Extract the [X, Y] coordinate from the center of the cell holding the provided text.  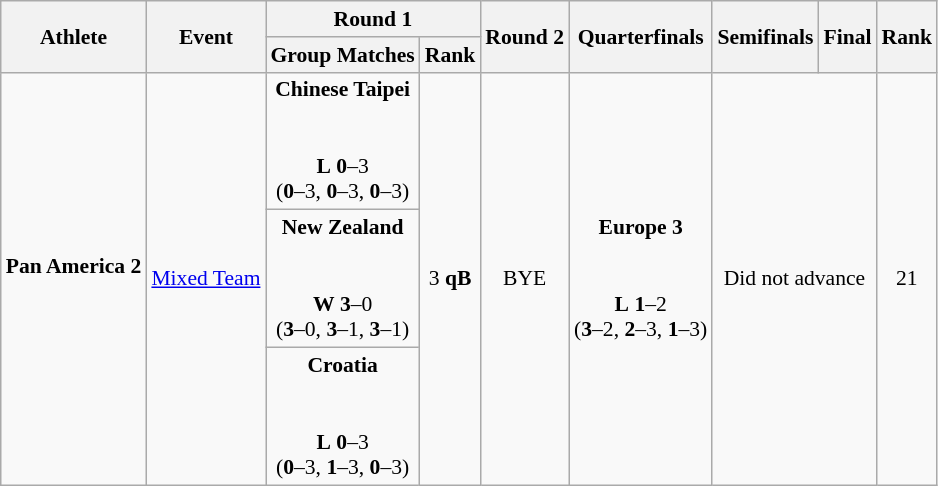
Europe 3 L 1–2 (3–2, 2–3, 1–3) [640, 278]
21 [908, 278]
Round 1 [374, 19]
Event [206, 36]
Semifinals [765, 36]
Chinese Taipei L 0–3 (0–3, 0–3, 0–3) [343, 141]
Mixed Team [206, 278]
3 qB [450, 278]
New Zealand W 3–0 (3–0, 3–1, 3–1) [343, 279]
Did not advance [794, 278]
Pan America 2 [74, 278]
BYE [524, 278]
Group Matches [343, 55]
Round 2 [524, 36]
Croatia L 0–3 (0–3, 1–3, 0–3) [343, 417]
Athlete [74, 36]
Final [847, 36]
Quarterfinals [640, 36]
